Detect which cell encompasses the target text, then output its (x, y) center coordinate. 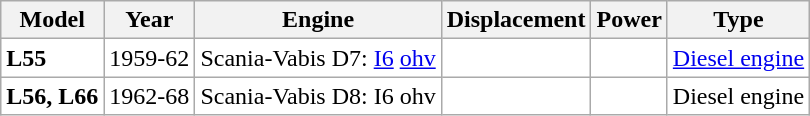
Displacement (516, 20)
Model (52, 20)
1962-68 (150, 96)
Engine (318, 20)
L55 (52, 58)
1959-62 (150, 58)
Power (629, 20)
L56, L66 (52, 96)
Scania-Vabis D7: I6 ohv (318, 58)
Year (150, 20)
Type (738, 20)
Scania-Vabis D8: I6 ohv (318, 96)
